For the text-containing cell, return its midpoint in [X, Y] coordinate format. 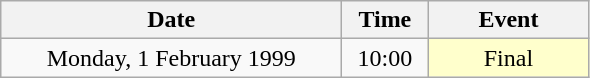
Final [508, 58]
Monday, 1 February 1999 [172, 58]
Time [385, 20]
Event [508, 20]
Date [172, 20]
10:00 [385, 58]
